Pinpoint the cell where the given text exists, returning its (X, Y) midpoint coordinate. 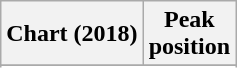
Chart (2018) (72, 34)
Peakposition (189, 34)
